Return (x, y) of the center of cell containing provided text 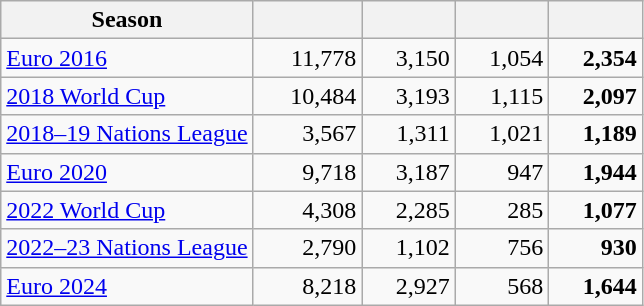
2,097 (596, 96)
3,187 (409, 172)
9,718 (308, 172)
1,054 (502, 58)
1,077 (596, 210)
Season (127, 20)
10,484 (308, 96)
1,644 (596, 286)
1,944 (596, 172)
930 (596, 248)
756 (502, 248)
2,354 (596, 58)
Euro 2020 (127, 172)
Euro 2016 (127, 58)
3,567 (308, 134)
3,150 (409, 58)
2018 World Cup (127, 96)
2,285 (409, 210)
285 (502, 210)
2018–19 Nations League (127, 134)
4,308 (308, 210)
568 (502, 286)
8,218 (308, 286)
947 (502, 172)
3,193 (409, 96)
1,021 (502, 134)
2022 World Cup (127, 210)
2,790 (308, 248)
1,102 (409, 248)
2,927 (409, 286)
1,189 (596, 134)
1,115 (502, 96)
1,311 (409, 134)
11,778 (308, 58)
Euro 2024 (127, 286)
2022–23 Nations League (127, 248)
